Output the [x, y] coordinate of the center of the cell containing the given text.  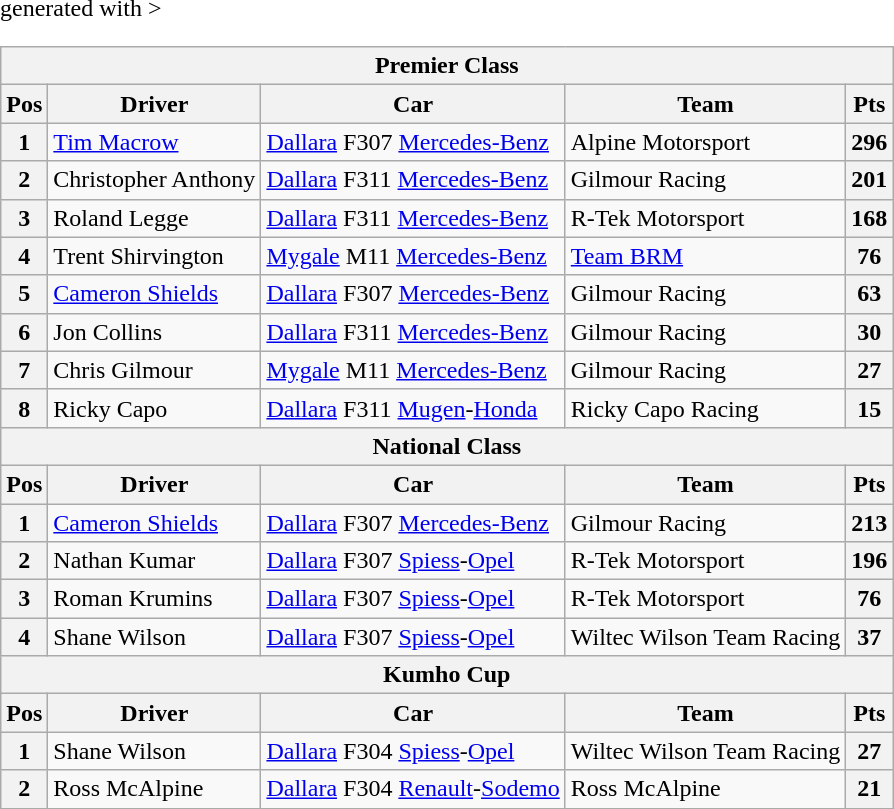
National Class [447, 446]
Chris Gilmour [154, 370]
Team BRM [705, 256]
Dallara F304 Renault-Sodemo [413, 789]
Alpine Motorsport [705, 142]
7 [24, 370]
Jon Collins [154, 332]
213 [870, 523]
6 [24, 332]
Dallara F311 Mugen-Honda [413, 408]
8 [24, 408]
37 [870, 637]
Kumho Cup [447, 675]
Christopher Anthony [154, 180]
Tim Macrow [154, 142]
Roman Krumins [154, 599]
296 [870, 142]
5 [24, 294]
Trent Shirvington [154, 256]
196 [870, 561]
Dallara F304 Spiess-Opel [413, 751]
Ricky Capo [154, 408]
15 [870, 408]
63 [870, 294]
201 [870, 180]
Ricky Capo Racing [705, 408]
Roland Legge [154, 218]
30 [870, 332]
Nathan Kumar [154, 561]
168 [870, 218]
21 [870, 789]
Premier Class [447, 66]
